Output the (X, Y) coordinate of the center of the cell containing the given text.  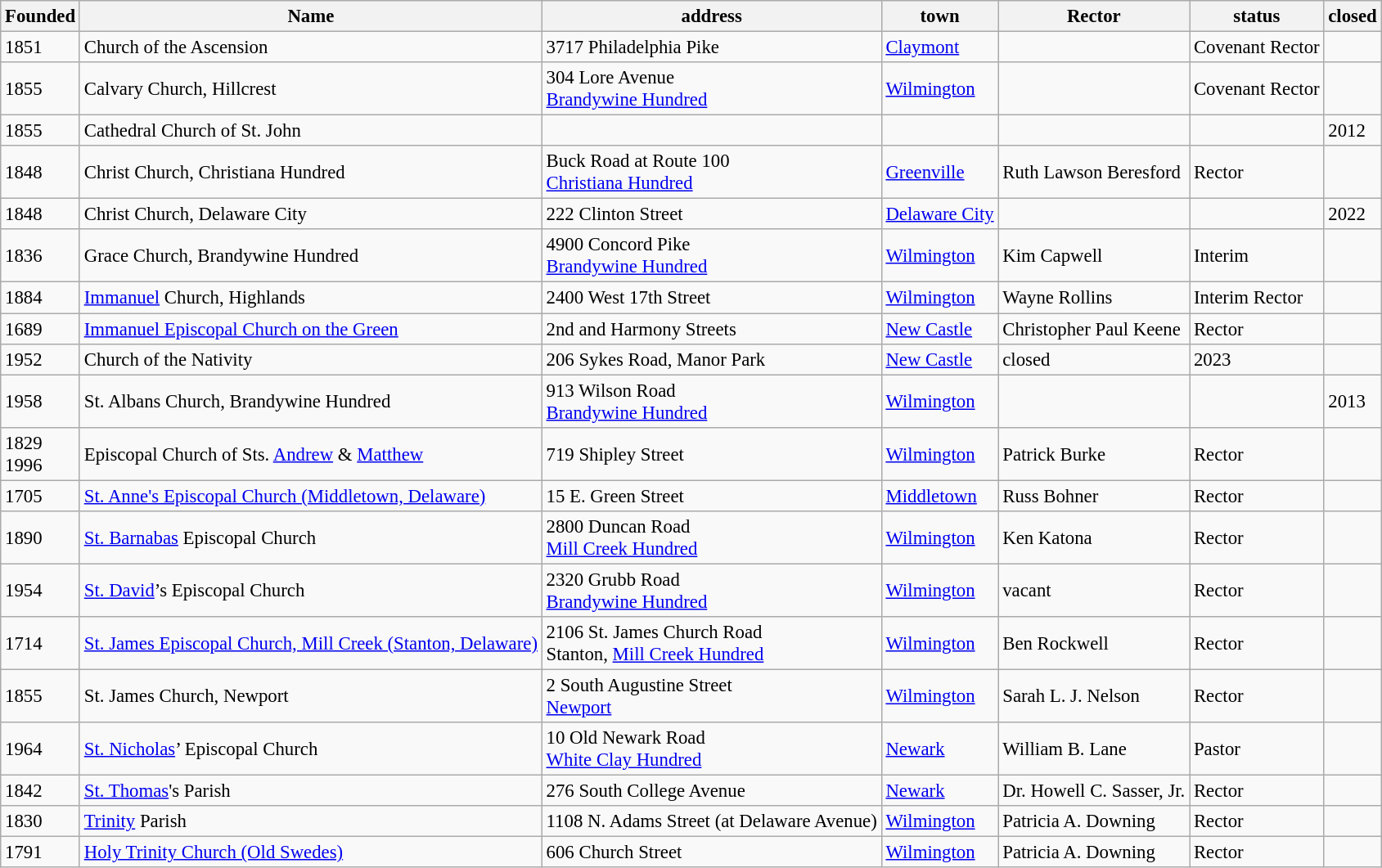
719 Shipley Street (712, 453)
1890 (41, 538)
St. James Church, Newport (311, 695)
town (939, 16)
1689 (41, 329)
4900 Concord PikeBrandywine Hundred (712, 255)
Christ Church, Delaware City (311, 214)
Episcopal Church of Sts. Andrew & Matthew (311, 453)
3717 Philadelphia Pike (712, 47)
St. Barnabas Episcopal Church (311, 538)
1791 (41, 852)
St. David’s Episcopal Church (311, 591)
Immanuel Episcopal Church on the Green (311, 329)
Middletown (939, 496)
2106 St. James Church RoadStanton, Mill Creek Hundred (712, 643)
Ruth Lawson Beresford (1094, 172)
Interim Rector (1257, 298)
1705 (41, 496)
2320 Grubb RoadBrandywine Hundred (712, 591)
2023 (1257, 359)
Name (311, 16)
Ben Rockwell (1094, 643)
2013 (1353, 401)
St. Albans Church, Brandywine Hundred (311, 401)
address (712, 16)
Greenville (939, 172)
Church of the Nativity (311, 359)
Founded (41, 16)
1830 (41, 821)
1958 (41, 401)
Church of the Ascension (311, 47)
Pastor (1257, 749)
1836 (41, 255)
2nd and Harmony Streets (712, 329)
Holy Trinity Church (Old Swedes) (311, 852)
1714 (41, 643)
606 Church Street (712, 852)
St. Nicholas’ Episcopal Church (311, 749)
2022 (1353, 214)
Buck Road at Route 100Christiana Hundred (712, 172)
Christopher Paul Keene (1094, 329)
2800 Duncan RoadMill Creek Hundred (712, 538)
2 South Augustine StreetNewport (712, 695)
St. Thomas's Parish (311, 791)
206 Sykes Road, Manor Park (712, 359)
Trinity Parish (311, 821)
1954 (41, 591)
1964 (41, 749)
Claymont (939, 47)
Interim (1257, 255)
Christ Church, Christiana Hundred (311, 172)
Ken Katona (1094, 538)
1108 N. Adams Street (at Delaware Avenue) (712, 821)
Wayne Rollins (1094, 298)
1842 (41, 791)
2012 (1353, 131)
St. James Episcopal Church, Mill Creek (Stanton, Delaware) (311, 643)
Dr. Howell C. Sasser, Jr. (1094, 791)
304 Lore AvenueBrandywine Hundred (712, 88)
2400 West 17th Street (712, 298)
15 E. Green Street (712, 496)
St. Anne's Episcopal Church (Middletown, Delaware) (311, 496)
Sarah L. J. Nelson (1094, 695)
Russ Bohner (1094, 496)
913 Wilson RoadBrandywine Hundred (712, 401)
Patrick Burke (1094, 453)
Calvary Church, Hillcrest (311, 88)
Delaware City (939, 214)
276 South College Avenue (712, 791)
status (1257, 16)
Grace Church, Brandywine Hundred (311, 255)
1952 (41, 359)
222 Clinton Street (712, 214)
1851 (41, 47)
18291996 (41, 453)
1884 (41, 298)
vacant (1094, 591)
William B. Lane (1094, 749)
Immanuel Church, Highlands (311, 298)
Cathedral Church of St. John (311, 131)
10 Old Newark RoadWhite Clay Hundred (712, 749)
Kim Capwell (1094, 255)
